Return the [X, Y] coordinate for the center point of the cell that contains the specified text.  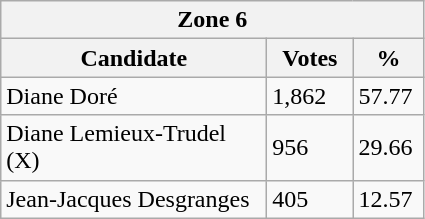
Candidate [134, 58]
Votes [310, 58]
1,862 [310, 96]
Diane Lemieux-Trudel (X) [134, 148]
12.57 [388, 199]
57.77 [388, 96]
Jean-Jacques Desgranges [134, 199]
% [388, 58]
Diane Doré [134, 96]
29.66 [388, 148]
Zone 6 [212, 20]
405 [310, 199]
956 [310, 148]
